Scan for the cell matching the given text and deliver its [X, Y] coordinate at center. 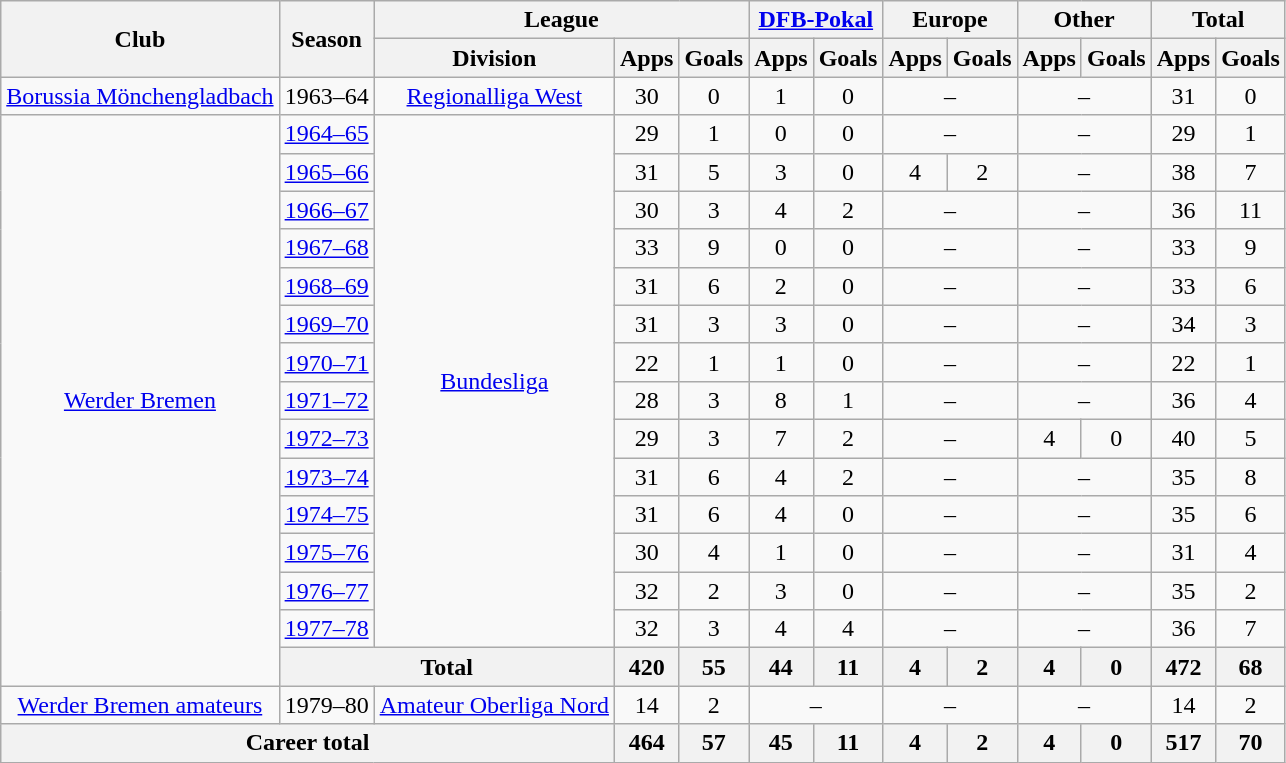
DFB-Pokal [816, 20]
70 [1251, 743]
Regionalliga West [494, 96]
1976–77 [326, 591]
Amateur Oberliga Nord [494, 705]
1972–73 [326, 438]
68 [1251, 667]
Other [1084, 20]
Season [326, 39]
1965–66 [326, 172]
40 [1183, 438]
Bundesliga [494, 382]
464 [646, 743]
28 [646, 400]
44 [781, 667]
1970–71 [326, 362]
472 [1183, 667]
1968–69 [326, 286]
1973–74 [326, 477]
Division [494, 58]
1967–68 [326, 248]
Werder Bremen amateurs [140, 705]
55 [714, 667]
League [562, 20]
38 [1183, 172]
1971–72 [326, 400]
Club [140, 39]
45 [781, 743]
Werder Bremen [140, 400]
1969–70 [326, 324]
517 [1183, 743]
1977–78 [326, 629]
34 [1183, 324]
Europe [950, 20]
1964–65 [326, 134]
1966–67 [326, 210]
Borussia Mönchengladbach [140, 96]
420 [646, 667]
1974–75 [326, 515]
1975–76 [326, 553]
1979–80 [326, 705]
1963–64 [326, 96]
57 [714, 743]
Career total [308, 743]
